Identify which cell holds the provided text, then report its (X, Y) central coordinate. 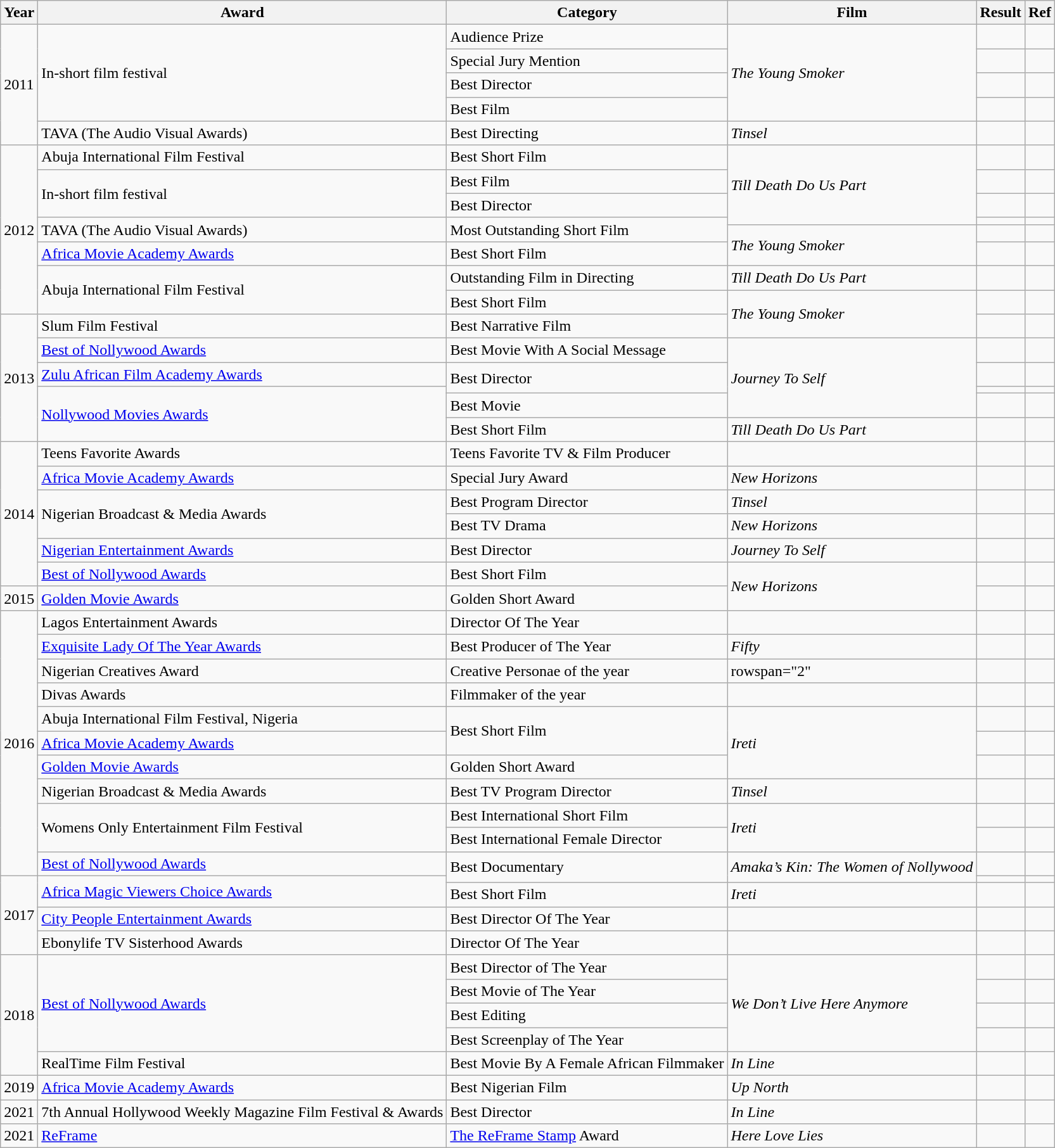
2013 (19, 378)
Best Program Director (587, 502)
City People Entertainment Awards (242, 919)
Category (587, 13)
Best Director Of The Year (587, 919)
Film (852, 13)
Best Narrative Film (587, 326)
Amaka’s Kin: The Women of Nollywood (852, 867)
Most Outstanding Short Film (587, 229)
Best Producer of The Year (587, 646)
Best Movie By A Female African Filmmaker (587, 1064)
Audience Prize (587, 37)
Here Love Lies (852, 1136)
Africa Magic Viewers Choice Awards (242, 891)
Nigerian Entertainment Awards (242, 550)
Up North (852, 1088)
Teens Favorite Awards (242, 454)
Ref (1039, 13)
Best Movie With A Social Message (587, 350)
2016 (19, 743)
2011 (19, 85)
7th Annual Hollywood Weekly Magazine Film Festival & Awards (242, 1112)
Lagos Entertainment Awards (242, 622)
Best Editing (587, 1015)
Ebonylife TV Sisterhood Awards (242, 943)
Fifty (852, 646)
Best Movie of The Year (587, 991)
Best Screenplay of The Year (587, 1040)
ReFrame (242, 1136)
Outstanding Film in Directing (587, 277)
Nollywood Movies Awards (242, 414)
Teens Favorite TV & Film Producer (587, 454)
2017 (19, 915)
Filmmaker of the year (587, 695)
Best TV Program Director (587, 791)
Womens Only Entertainment Film Festival (242, 827)
Nigerian Creatives Award (242, 671)
2019 (19, 1088)
2012 (19, 229)
Best International Short Film (587, 815)
Slum Film Festival (242, 326)
Best Director of The Year (587, 967)
Best TV Drama (587, 526)
2015 (19, 598)
Exquisite Lady Of The Year Awards (242, 646)
Creative Personae of the year (587, 671)
rowspan="2" (852, 671)
Best Documentary (587, 867)
Best Nigerian Film (587, 1088)
2018 (19, 1015)
Divas Awards (242, 695)
Special Jury Mention (587, 61)
Abuja International Film Festival, Nigeria (242, 719)
Result (1001, 13)
RealTime Film Festival (242, 1064)
Year (19, 13)
Best International Female Director (587, 839)
Special Jury Award (587, 478)
Award (242, 13)
Best Movie (587, 405)
We Don’t Live Here Anymore (852, 1003)
The ReFrame Stamp Award (587, 1136)
Best Directing (587, 133)
2014 (19, 514)
Zulu African Film Academy Awards (242, 374)
